For the text-containing cell, return its midpoint in [X, Y] coordinate format. 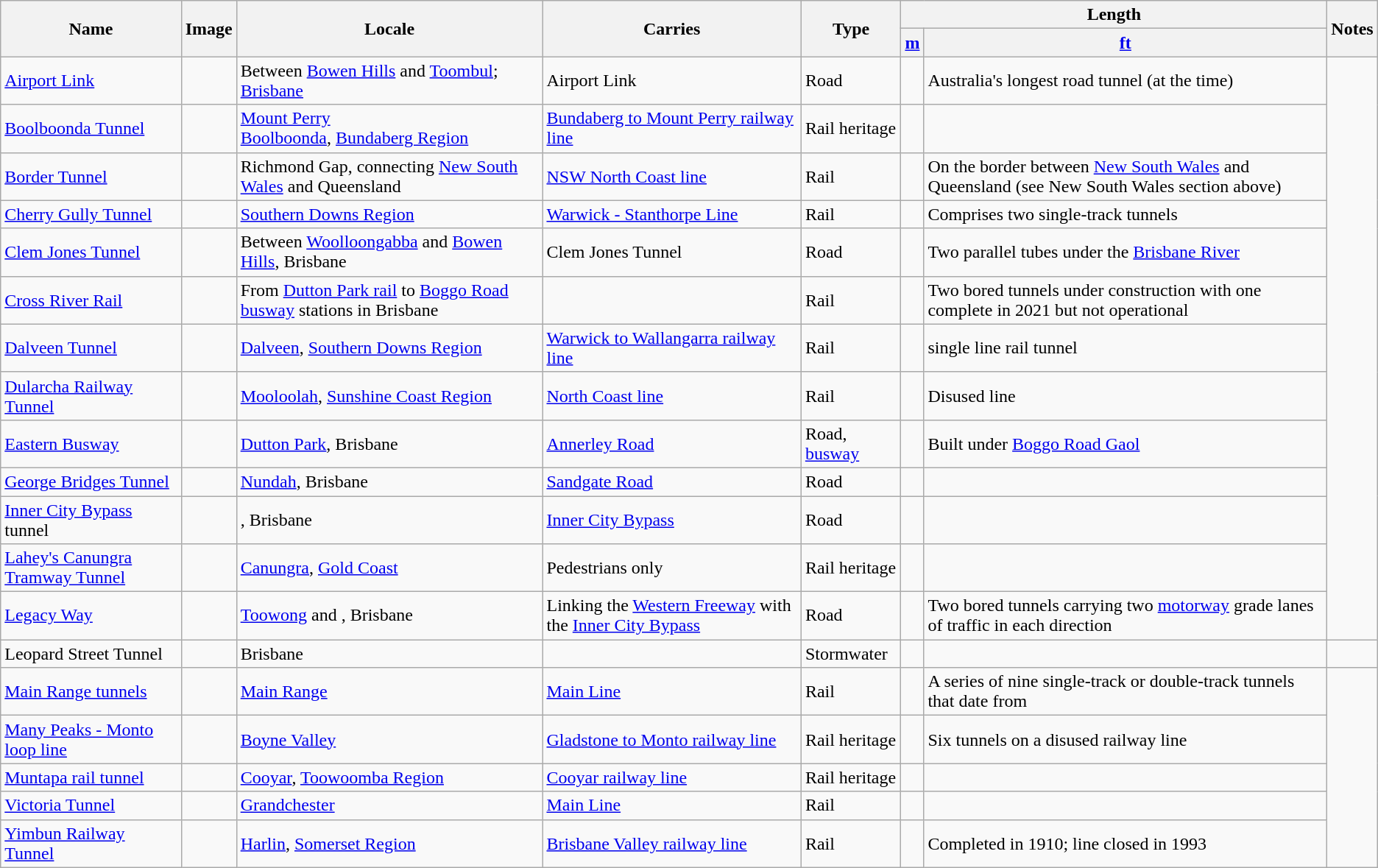
Warwick to Wallangarra railway line [671, 347]
single line rail tunnel [1126, 347]
Inner City Bypass [671, 520]
Type [851, 29]
Dalveen Tunnel [91, 347]
Lahey's Canungra Tramway Tunnel [91, 568]
Legacy Way [91, 615]
m [913, 43]
Muntapa rail tunnel [91, 777]
Gladstone to Monto railway line [671, 739]
Australia's longest road tunnel (at the time) [1126, 81]
NSW North Coast line [671, 177]
Inner City Bypass tunnel [91, 520]
Between Woolloongabba and Bowen Hills, Brisbane [389, 252]
George Bridges Tunnel [91, 481]
Victoria Tunnel [91, 805]
Road, busway [851, 443]
, Brisbane [389, 520]
Cross River Rail [91, 300]
Cherry Gully Tunnel [91, 214]
Leopard Street Tunnel [91, 654]
Grandchester [389, 805]
Dularcha Railway Tunnel [91, 396]
Harlin, Somerset Region [389, 844]
Cooyar railway line [671, 777]
Comprises two single-track tunnels [1126, 214]
ft [1126, 43]
Brisbane [389, 654]
A series of nine single-track or double-track tunnels that date from [1126, 692]
Completed in 1910; line closed in 1993 [1126, 844]
Warwick - Stanthorpe Line [671, 214]
Richmond Gap, connecting New South Wales and Queensland [389, 177]
Image [209, 29]
Two parallel tubes under the Brisbane River [1126, 252]
Pedestrians only [671, 568]
Six tunnels on a disused railway line [1126, 739]
Yimbun Railway Tunnel [91, 844]
Length [1114, 15]
Boyne Valley [389, 739]
From Dutton Park rail to Boggo Road busway stations in Brisbane [389, 300]
Border Tunnel [91, 177]
Dutton Park, Brisbane [389, 443]
Carries [671, 29]
Disused line [1126, 396]
Mooloolah, Sunshine Coast Region [389, 396]
Mount PerryBoolboonda, Bundaberg Region [389, 128]
Southern Downs Region [389, 214]
Notes [1352, 29]
Eastern Busway [91, 443]
Name [91, 29]
Toowong and , Brisbane [389, 615]
Locale [389, 29]
Built under Boggo Road Gaol [1126, 443]
Bundaberg to Mount Perry railway line [671, 128]
Between Bowen Hills and Toombul;Brisbane [389, 81]
Two bored tunnels under construction with one complete in 2021 but not operational [1126, 300]
Many Peaks - Monto loop line [91, 739]
Brisbane Valley railway line [671, 844]
Nundah, Brisbane [389, 481]
Cooyar, Toowoomba Region [389, 777]
Dalveen, Southern Downs Region [389, 347]
Main Range [389, 692]
Annerley Road [671, 443]
Linking the Western Freeway with the Inner City Bypass [671, 615]
Stormwater [851, 654]
North Coast line [671, 396]
Boolboonda Tunnel [91, 128]
Main Range tunnels [91, 692]
On the border between New South Wales and Queensland (see New South Wales section above) [1126, 177]
Canungra, Gold Coast [389, 568]
Sandgate Road [671, 481]
Two bored tunnels carrying two motorway grade lanes of traffic in each direction [1126, 615]
